Search for the cell housing the specified text and yield its [X, Y] center coordinate. 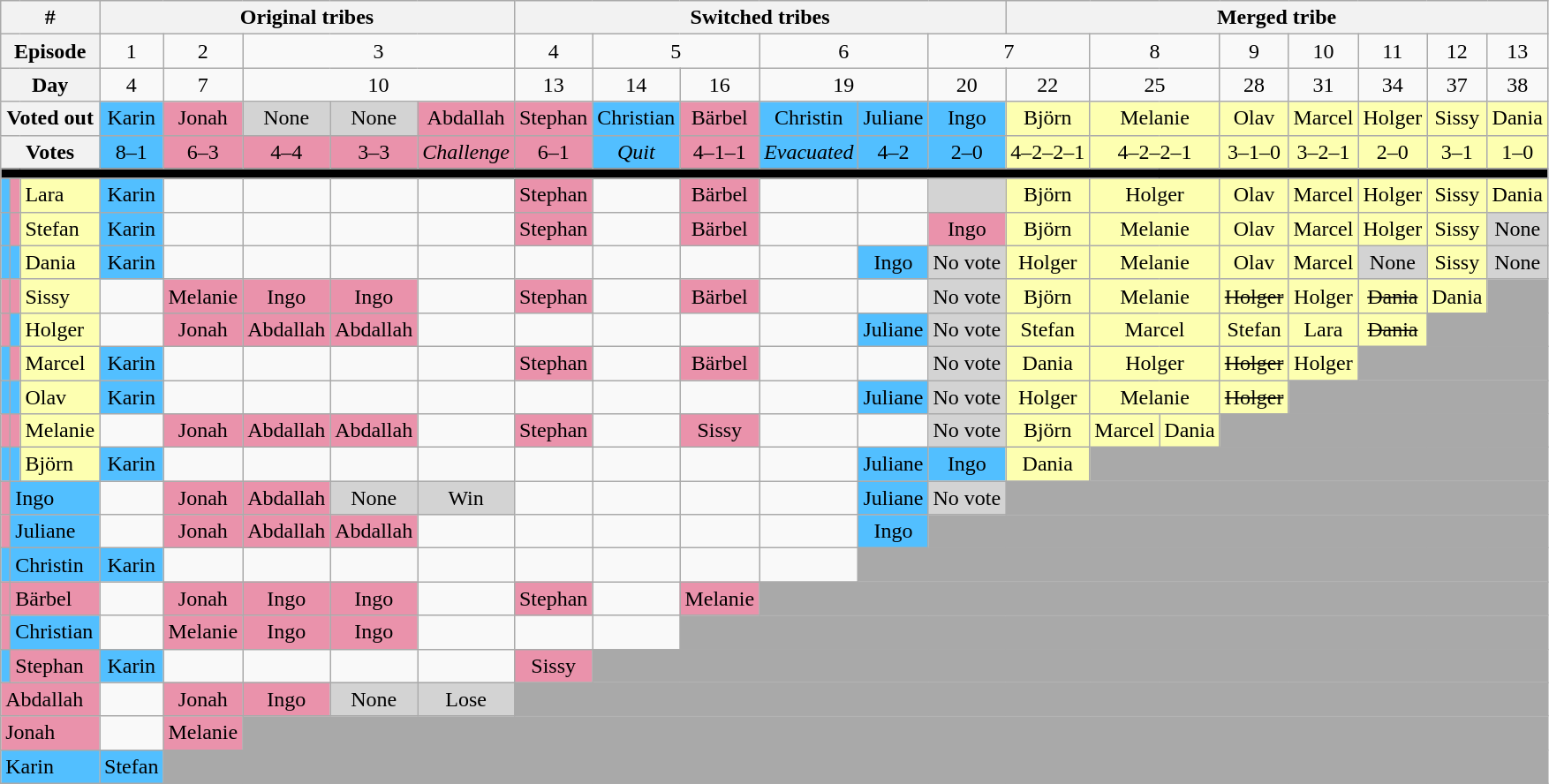
11 [1393, 51]
6–3 [203, 152]
25 [1155, 85]
Win [466, 498]
6 [844, 51]
5 [676, 51]
3 [379, 51]
Original tribes [307, 18]
8 [1155, 51]
2 [203, 51]
3–1 [1457, 152]
Episode [50, 51]
# [50, 18]
3–2–1 [1323, 152]
Day [50, 85]
12 [1457, 51]
Lose [466, 699]
Evacuated [809, 152]
4–4 [286, 152]
Quit [636, 152]
4–2 [894, 152]
1 [132, 51]
9 [1254, 51]
3–1–0 [1254, 152]
14 [636, 85]
3–3 [374, 152]
16 [720, 85]
6–1 [553, 152]
20 [967, 85]
Voted out [50, 118]
4–1–1 [720, 152]
Switched tribes [759, 18]
38 [1517, 85]
31 [1323, 85]
Merged tribe [1277, 18]
19 [844, 85]
22 [1047, 85]
Votes [50, 152]
28 [1254, 85]
Challenge [466, 152]
1–0 [1517, 152]
8–1 [132, 152]
34 [1393, 85]
37 [1457, 85]
